Extract the [X, Y] coordinate from the center of the cell holding the provided text.  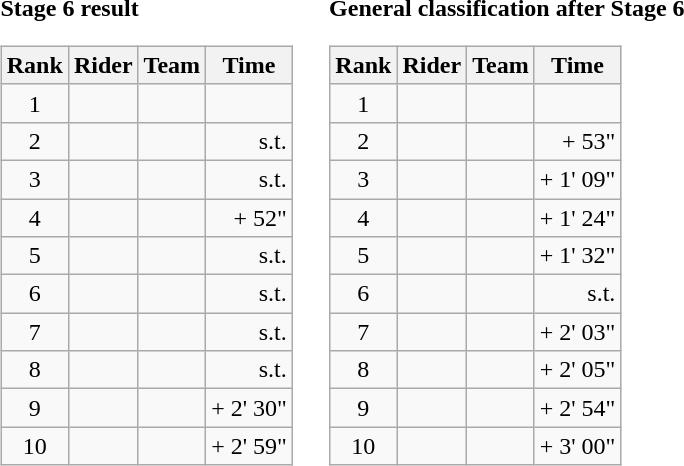
+ 2' 30" [250, 408]
+ 53" [578, 141]
+ 2' 05" [578, 370]
+ 3' 00" [578, 446]
+ 1' 09" [578, 179]
+ 1' 32" [578, 256]
+ 2' 03" [578, 332]
+ 2' 59" [250, 446]
+ 1' 24" [578, 217]
+ 2' 54" [578, 408]
+ 52" [250, 217]
